Extract the (x, y) coordinate from the center of the cell holding the provided text.  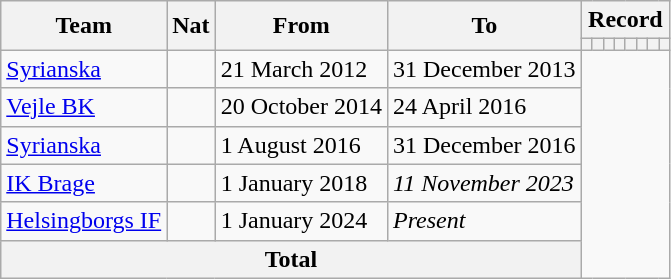
31 December 2013 (484, 69)
11 November 2023 (484, 183)
1 January 2024 (301, 221)
24 April 2016 (484, 107)
20 October 2014 (301, 107)
To (484, 26)
Team (84, 26)
IK Brage (84, 183)
Record (625, 20)
Total (291, 259)
Vejle BK (84, 107)
1 August 2016 (301, 145)
Present (484, 221)
Nat (191, 26)
31 December 2016 (484, 145)
From (301, 26)
21 March 2012 (301, 69)
Helsingborgs IF (84, 221)
1 January 2018 (301, 183)
